Detect which cell encompasses the target text, then output its [X, Y] center coordinate. 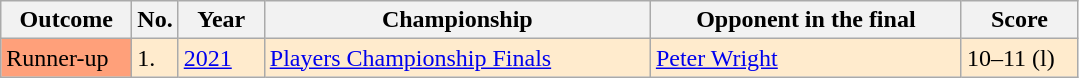
Outcome [66, 20]
Players Championship Finals [457, 58]
Score [1019, 20]
Year [221, 20]
Opponent in the final [806, 20]
Runner-up [66, 58]
Peter Wright [806, 58]
2021 [221, 58]
Championship [457, 20]
No. [155, 20]
10–11 (l) [1019, 58]
1. [155, 58]
